Provide the (X, Y) coordinate of the cell's center where the given text is located.  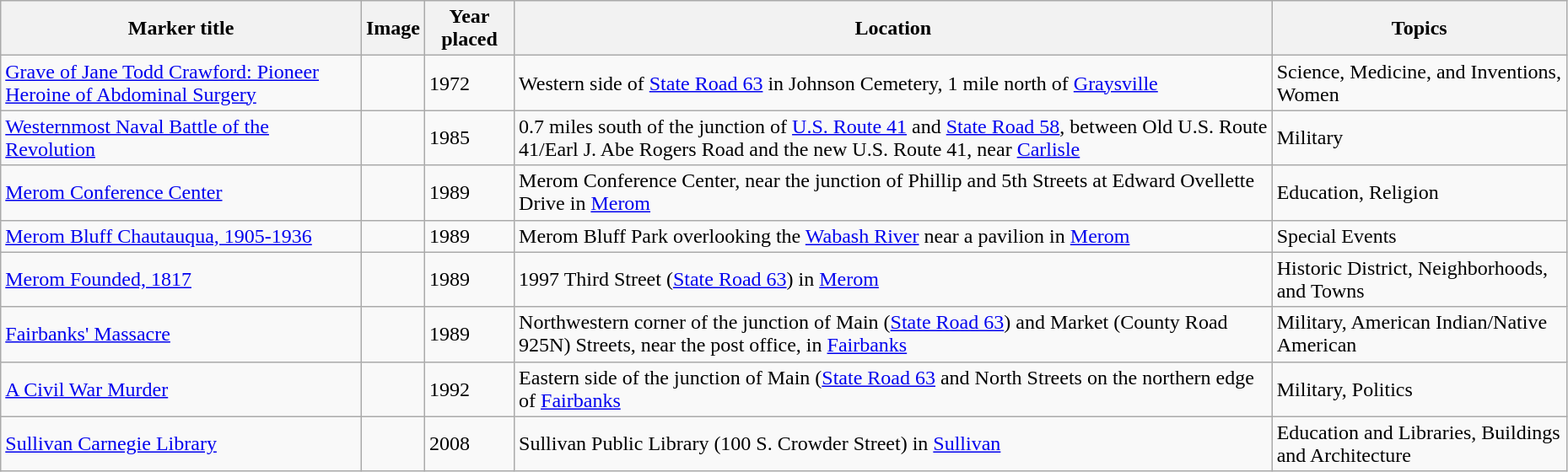
Education and Libraries, Buildings and Architecture (1419, 443)
Image (393, 29)
Military, American Indian/Native American (1419, 334)
Eastern side of the junction of Main (State Road 63 and North Streets on the northern edge of Fairbanks (894, 389)
1985 (469, 138)
Science, Medicine, and Inventions, Women (1419, 83)
Western side of State Road 63 in Johnson Cemetery, 1 mile north of Graysville (894, 83)
Year placed (469, 29)
Grave of Jane Todd Crawford: Pioneer Heroine of Abdominal Surgery (181, 83)
Marker title (181, 29)
Military (1419, 138)
Merom Conference Center, near the junction of Phillip and 5th Streets at Edward Ovellette Drive in Merom (894, 192)
Northwestern corner of the junction of Main (State Road 63) and Market (County Road 925N) Streets, near the post office, in Fairbanks (894, 334)
Fairbanks' Massacre (181, 334)
1992 (469, 389)
Merom Bluff Chautauqua, 1905-1936 (181, 236)
2008 (469, 443)
A Civil War Murder (181, 389)
Sullivan Public Library (100 S. Crowder Street) in Sullivan (894, 443)
Location (894, 29)
Merom Conference Center (181, 192)
Westernmost Naval Battle of the Revolution (181, 138)
Military, Politics (1419, 389)
Topics (1419, 29)
Special Events (1419, 236)
Merom Founded, 1817 (181, 280)
Merom Bluff Park overlooking the Wabash River near a pavilion in Merom (894, 236)
1972 (469, 83)
Education, Religion (1419, 192)
Sullivan Carnegie Library (181, 443)
Historic District, Neighborhoods, and Towns (1419, 280)
1997 Third Street (State Road 63) in Merom (894, 280)
